Search for the cell housing the specified text and yield its [X, Y] center coordinate. 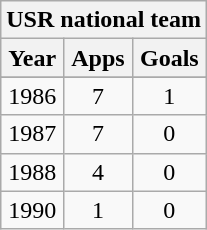
1986 [32, 96]
4 [98, 172]
1988 [32, 172]
1990 [32, 210]
Year [32, 58]
Apps [98, 58]
Goals [169, 58]
1987 [32, 134]
USR national team [104, 20]
